Identify which cell holds the provided text, then report its [x, y] central coordinate. 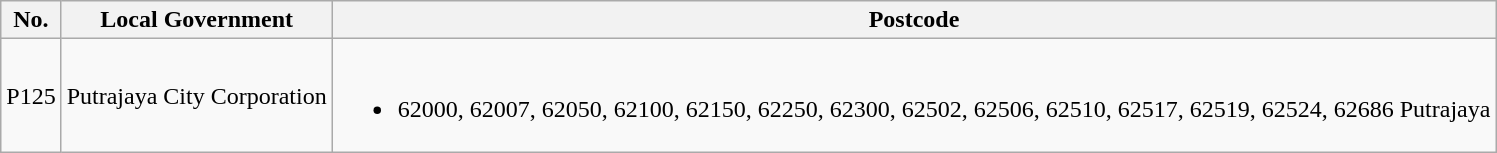
P125 [31, 96]
No. [31, 20]
Postcode [914, 20]
Local Government [196, 20]
62000, 62007, 62050, 62100, 62150, 62250, 62300, 62502, 62506, 62510, 62517, 62519, 62524, 62686 Putrajaya [914, 96]
Putrajaya City Corporation [196, 96]
